For the text-containing cell, return its midpoint in (x, y) coordinate format. 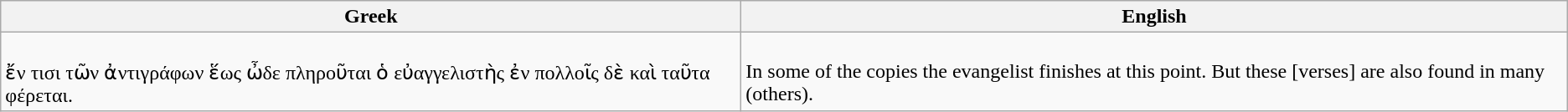
In some of the copies the evangelist finishes at this point. But these [verses] are also found in many (others). (1154, 72)
Greek (371, 17)
English (1154, 17)
ἔν τισι τῶν ἀντιγράφων ἕως ὦδε πληροῦται ὁ εὐαγγελιστὴς ἐν πολλοῖς δὲ καὶ ταῦτα φέρεται. (371, 72)
